Provide the [x, y] coordinate of the cell's center where the given text is located.  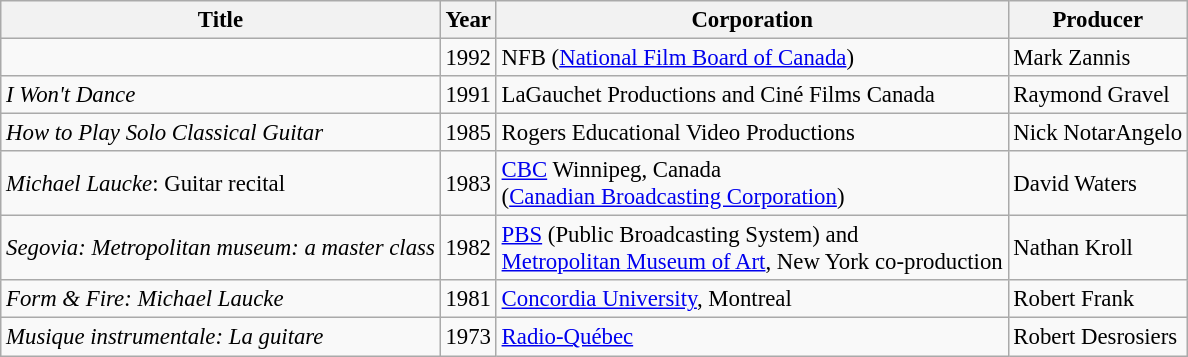
PBS (Public Broadcasting System) andMetropolitan Museum of Art, New York co-production [752, 248]
CBC Winnipeg, Canada(Canadian Broadcasting Corporation) [752, 184]
Robert Desrosiers [1098, 337]
1973 [468, 337]
Raymond Gravel [1098, 95]
Radio-Québec [752, 337]
Form & Fire: Michael Laucke [220, 299]
1981 [468, 299]
Producer [1098, 20]
1982 [468, 248]
Title [220, 20]
Rogers Educational Video Productions [752, 133]
Mark Zannis [1098, 58]
LaGauchet Productions and Ciné Films Canada [752, 95]
Nick NotarAngelo [1098, 133]
1991 [468, 95]
How to Play Solo Classical Guitar [220, 133]
Corporation [752, 20]
1983 [468, 184]
1985 [468, 133]
Segovia: Metropolitan museum: a master class [220, 248]
Year [468, 20]
I Won't Dance [220, 95]
Musique instrumentale: La guitare [220, 337]
Nathan Kroll [1098, 248]
NFB (National Film Board of Canada) [752, 58]
Concordia University, Montreal [752, 299]
Michael Laucke: Guitar recital [220, 184]
Robert Frank [1098, 299]
David Waters [1098, 184]
1992 [468, 58]
